Identify which cell holds the provided text, then report its [x, y] central coordinate. 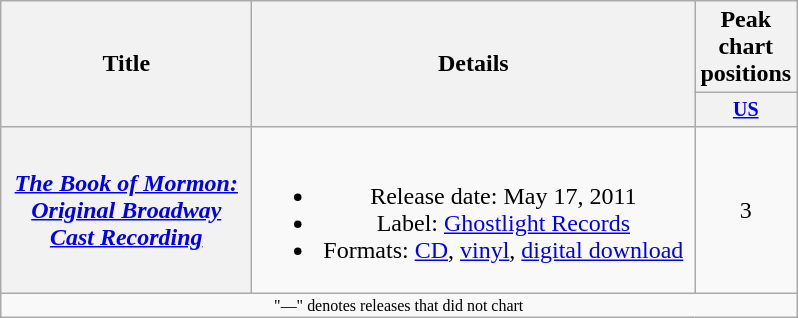
Details [474, 64]
Title [126, 64]
Peak chart positions [746, 47]
The Book of Mormon: Original Broadway Cast Recording [126, 210]
Release date: May 17, 2011Label: Ghostlight RecordsFormats: CD, vinyl, digital download [474, 210]
US [746, 110]
3 [746, 210]
"—" denotes releases that did not chart [399, 305]
